Search for the cell housing the specified text and yield its [X, Y] center coordinate. 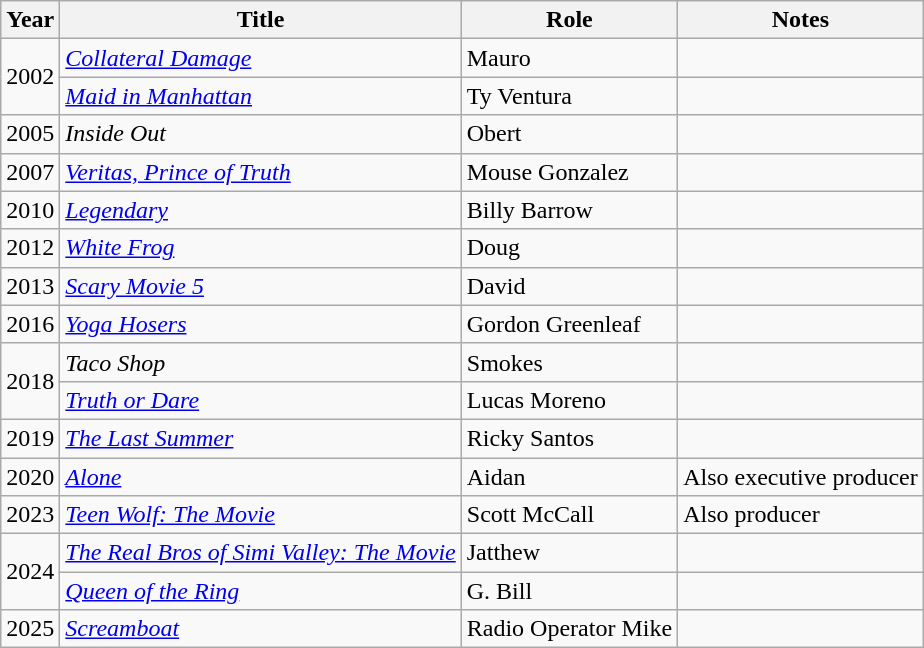
Collateral Damage [260, 58]
2025 [30, 629]
Lucas Moreno [569, 400]
Scary Movie 5 [260, 286]
Truth or Dare [260, 400]
Smokes [569, 362]
David [569, 286]
Year [30, 20]
Mauro [569, 58]
2012 [30, 248]
2007 [30, 172]
2018 [30, 381]
Role [569, 20]
2020 [30, 477]
Ricky Santos [569, 438]
G. Bill [569, 591]
Screamboat [260, 629]
2019 [30, 438]
2010 [30, 210]
Title [260, 20]
Radio Operator Mike [569, 629]
Notes [801, 20]
2002 [30, 77]
Scott McCall [569, 515]
2023 [30, 515]
Ty Ventura [569, 96]
Gordon Greenleaf [569, 324]
The Real Bros of Simi Valley: The Movie [260, 553]
Yoga Hosers [260, 324]
2024 [30, 572]
Teen Wolf: The Movie [260, 515]
2005 [30, 134]
Aidan [569, 477]
Maid in Manhattan [260, 96]
Billy Barrow [569, 210]
Queen of the Ring [260, 591]
Legendary [260, 210]
Also producer [801, 515]
2013 [30, 286]
Veritas, Prince of Truth [260, 172]
Obert [569, 134]
2016 [30, 324]
Doug [569, 248]
Taco Shop [260, 362]
The Last Summer [260, 438]
Mouse Gonzalez [569, 172]
Alone [260, 477]
Inside Out [260, 134]
White Frog [260, 248]
Also executive producer [801, 477]
Jatthew [569, 553]
